Extract the (x, y) coordinate from the center of the cell holding the provided text.  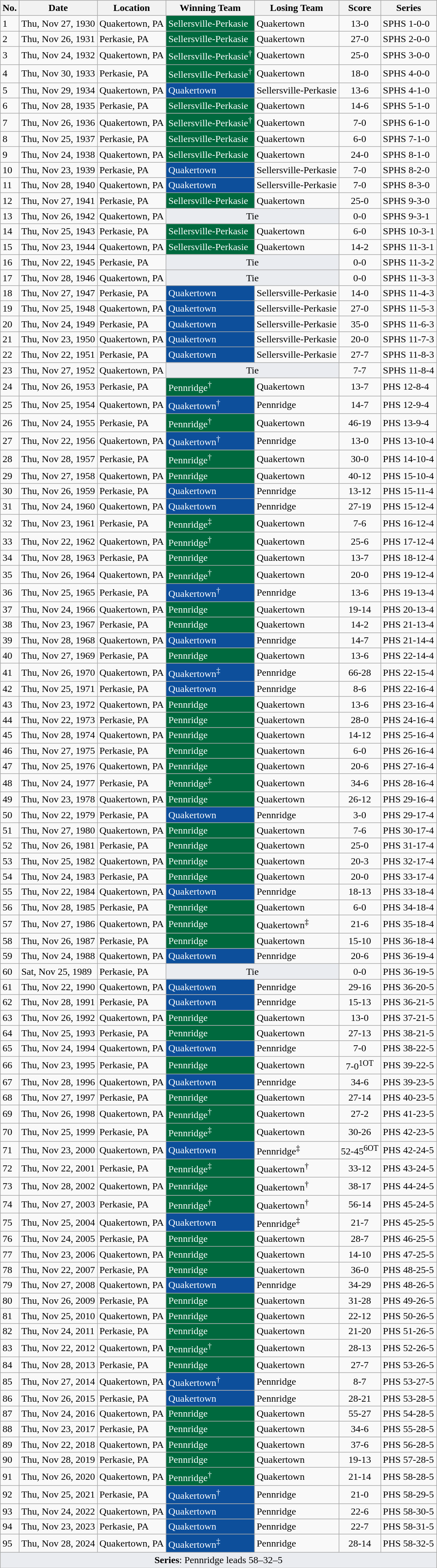
Thu, Nov 25, 1982 (58, 861)
Thu, Nov 27, 1997 (58, 1097)
PHS 41-23-5 (409, 1114)
PHS 58-31-5 (409, 1527)
38 (10, 625)
66 (10, 1065)
Thu, Nov 28, 2002 (58, 1186)
Thu, Nov 28, 1968 (58, 640)
Thu, Nov 26, 1998 (58, 1114)
SPHS 11-8-3 (409, 355)
Thu, Nov 25, 2010 (58, 1316)
52 (10, 846)
8-6 (360, 689)
SPHS 8-1-0 (409, 155)
34-29 (360, 1285)
70 (10, 1132)
27-2 (360, 1114)
81 (10, 1316)
65 (10, 1048)
Thu, Nov 28, 1985 (58, 907)
37-6 (360, 1445)
Thu, Nov 23, 1972 (58, 704)
14 (10, 231)
PHS 58-28-5 (409, 1477)
PHS 32-17-4 (409, 861)
14-10 (360, 1254)
Thu, Nov 24, 2022 (58, 1511)
59 (10, 956)
12 (10, 201)
1 (10, 23)
10 (10, 170)
Thu, Nov 26, 1970 (58, 673)
21-14 (360, 1477)
Thu, Nov 24, 1960 (58, 507)
71 (10, 1150)
PHS 26-16-4 (409, 751)
Thu, Nov 28, 1957 (58, 459)
39 (10, 640)
Thu, Nov 24, 1983 (58, 876)
Score (360, 8)
PHS 18-12-4 (409, 558)
PHS 19-13-4 (409, 592)
PHS 15-10-4 (409, 475)
PHS 29-17-4 (409, 815)
PHS 58-29-5 (409, 1495)
PHS 58-32-5 (409, 1543)
PHS 54-28-5 (409, 1413)
7-7 (360, 370)
18-0 (360, 74)
PHS 36-19-5 (409, 972)
83 (10, 1348)
PHS 21-13-4 (409, 625)
PHS 55-28-5 (409, 1429)
95 (10, 1543)
Thu, Nov 26, 2020 (58, 1477)
PHS 50-26-5 (409, 1316)
PHS 24-16-4 (409, 720)
SPHS 11-8-4 (409, 370)
29 (10, 475)
PHS 17-12-4 (409, 541)
SPHS 11-3-1 (409, 247)
PHS 16-12-4 (409, 524)
44 (10, 720)
PHS 42-24-5 (409, 1150)
18 (10, 293)
25-6 (360, 541)
19-13 (360, 1460)
No. (10, 8)
91 (10, 1477)
15 (10, 247)
7 (10, 122)
72 (10, 1169)
PHS 36-21-5 (409, 1002)
PHS 53-27-5 (409, 1381)
SPHS 2-0-0 (409, 39)
PHS 42-23-5 (409, 1132)
PHS 53-26-5 (409, 1365)
87 (10, 1413)
48 (10, 783)
Thu, Nov 28, 1940 (58, 185)
PHS 36-20-5 (409, 987)
Thu, Nov 27, 1975 (58, 751)
8 (10, 139)
PHS 40-23-5 (409, 1097)
3-0 (360, 815)
20-3 (360, 861)
Thu, Nov 26, 1959 (58, 491)
23 (10, 370)
24-0 (360, 155)
PHS 46-25-5 (409, 1239)
SPHS 11-3-3 (409, 278)
Thu, Nov 23, 1978 (58, 800)
Thu, Nov 26, 1981 (58, 846)
54 (10, 876)
73 (10, 1186)
Series (409, 8)
Thu, Nov 27, 1958 (58, 475)
35 (10, 575)
Thu, Nov 28, 1946 (58, 278)
41 (10, 673)
PHS 49-26-5 (409, 1301)
27-14 (360, 1097)
Thu, Nov 24, 1994 (58, 1048)
PHS 31-17-4 (409, 846)
PHS 14-10-4 (409, 459)
SPHS 8-2-0 (409, 170)
Thu, Nov 23, 1961 (58, 524)
76 (10, 1239)
8-7 (360, 1381)
Thu, Nov 22, 1945 (58, 262)
PHS 12-9-4 (409, 405)
36-0 (360, 1270)
Thu, Nov 24, 2005 (58, 1239)
77 (10, 1254)
4 (10, 74)
Thu, Nov 24, 1977 (58, 783)
Thu, Nov 28, 2013 (58, 1365)
Thu, Nov 23, 2023 (58, 1527)
Thu, Nov 25, 1937 (58, 139)
20 (10, 324)
SPHS 11-5-3 (409, 308)
Thu, Nov 24, 1932 (58, 56)
30-26 (360, 1132)
78 (10, 1270)
46-19 (360, 423)
90 (10, 1460)
Thu, Nov 26, 1964 (58, 575)
Thu, Nov 22, 1956 (58, 441)
SPHS 9-3-0 (409, 201)
Thu, Nov 30, 1933 (58, 74)
Thu, Nov 24, 2016 (58, 1413)
Thu, Nov 22, 1990 (58, 987)
Thu, Nov 26, 1953 (58, 387)
37 (10, 609)
PHS 25-16-4 (409, 735)
SPHS 11-4-3 (409, 293)
Thu, Nov 22, 2012 (58, 1348)
21-20 (360, 1331)
28-0 (360, 720)
PHS 38-22-5 (409, 1048)
Thu, Nov 26, 1931 (58, 39)
Thu, Nov 23, 1950 (58, 339)
88 (10, 1429)
56 (10, 907)
PHS 33-17-4 (409, 876)
PHS 52-26-5 (409, 1348)
92 (10, 1495)
13-12 (360, 491)
13 (10, 216)
47 (10, 766)
SPHS 7-1-0 (409, 139)
63 (10, 1018)
Thu, Nov 26, 1936 (58, 122)
74 (10, 1204)
60 (10, 972)
68 (10, 1097)
PHS 57-28-5 (409, 1460)
42 (10, 689)
PHS 39-23-5 (409, 1082)
SPHS 6-1-0 (409, 122)
PHS 48-26-5 (409, 1285)
Thu, Nov 26, 1992 (58, 1018)
51 (10, 830)
Thu, Nov 27, 2008 (58, 1285)
Thu, Nov 25, 1971 (58, 689)
PHS 29-16-4 (409, 800)
79 (10, 1285)
Series: Pennridge leads 58–32–5 (218, 1560)
PHS 36-19-4 (409, 956)
Thu, Nov 24, 1988 (58, 956)
SPHS 4-1-0 (409, 90)
PHS 53-28-5 (409, 1398)
PHS 15-12-4 (409, 507)
Thu, Nov 24, 1966 (58, 609)
28 (10, 459)
21 (10, 339)
PHS 45-24-5 (409, 1204)
15-13 (360, 1002)
PHS 12-8-4 (409, 387)
28-14 (360, 1543)
PHS 19-12-4 (409, 575)
17 (10, 278)
Thu, Nov 23, 1995 (58, 1065)
Thu, Nov 28, 2019 (58, 1460)
21-6 (360, 924)
PHS 47-25-5 (409, 1254)
7-01OT (360, 1065)
Thu, Nov 27, 1969 (58, 656)
PHS 37-21-5 (409, 1018)
26-12 (360, 800)
Thu, Nov 23, 2000 (58, 1150)
14-6 (360, 106)
Losing Team (297, 8)
27 (10, 441)
PHS 28-16-4 (409, 783)
6 (10, 106)
25 (10, 405)
19-14 (360, 609)
35-0 (360, 324)
Thu, Nov 28, 1996 (58, 1082)
PHS 39-22-5 (409, 1065)
Thu, Nov 24, 2011 (58, 1331)
62 (10, 1002)
Thu, Nov 24, 1949 (58, 324)
Thu, Nov 25, 1993 (58, 1033)
SPHS 1-0-0 (409, 23)
55 (10, 892)
Location (132, 8)
58 (10, 941)
31 (10, 507)
PHS 45-25-5 (409, 1222)
Thu, Nov 22, 1979 (58, 815)
PHS 22-16-4 (409, 689)
30 (10, 491)
26 (10, 423)
PHS 34-18-4 (409, 907)
SPHS 3-0-0 (409, 56)
75 (10, 1222)
28-7 (360, 1239)
PHS 33-18-4 (409, 892)
9 (10, 155)
Thu, Nov 28, 1991 (58, 1002)
27-19 (360, 507)
PHS 22-14-4 (409, 656)
93 (10, 1511)
19 (10, 308)
89 (10, 1445)
PHS 27-16-4 (409, 766)
Thu, Nov 22, 2001 (58, 1169)
Thu, Nov 25, 1976 (58, 766)
27-13 (360, 1033)
Thu, Nov 25, 2004 (58, 1222)
38-17 (360, 1186)
PHS 36-18-4 (409, 941)
18-13 (360, 892)
33-12 (360, 1169)
Thu, Nov 28, 1974 (58, 735)
PHS 23-16-4 (409, 704)
28-21 (360, 1398)
SPHS 10-3-1 (409, 231)
40 (10, 656)
84 (10, 1365)
PHS 22-15-4 (409, 673)
Thu, Nov 26, 2015 (58, 1398)
Thu, Nov 25, 1943 (58, 231)
30-0 (360, 459)
PHS 51-26-5 (409, 1331)
SPHS 5-1-0 (409, 106)
49 (10, 800)
Thu, Nov 27, 1930 (58, 23)
32 (10, 524)
56-14 (360, 1204)
PHS 38-21-5 (409, 1033)
40-12 (360, 475)
50 (10, 815)
Thu, Nov 24, 1938 (58, 155)
46 (10, 751)
85 (10, 1381)
Date (58, 8)
PHS 43-24-5 (409, 1169)
53 (10, 861)
22 (10, 355)
86 (10, 1398)
Thu, Nov 23, 2006 (58, 1254)
PHS 15-11-4 (409, 491)
24 (10, 387)
Sat, Nov 25, 1989 (58, 972)
64 (10, 1033)
Thu, Nov 23, 2017 (58, 1429)
Thu, Nov 22, 1973 (58, 720)
SPHS 11-7-3 (409, 339)
80 (10, 1301)
Winning Team (210, 8)
36 (10, 592)
Thu, Nov 25, 2021 (58, 1495)
Thu, Nov 28, 2024 (58, 1543)
Thu, Nov 25, 1999 (58, 1132)
16 (10, 262)
Thu, Nov 23, 1939 (58, 170)
SPHS 11-6-3 (409, 324)
Thu, Nov 25, 1954 (58, 405)
33 (10, 541)
PHS 35-18-4 (409, 924)
94 (10, 1527)
69 (10, 1114)
PHS 58-30-5 (409, 1511)
SPHS 4-0-0 (409, 74)
PHS 44-24-5 (409, 1186)
3 (10, 56)
Thu, Nov 24, 1955 (58, 423)
5 (10, 90)
Thu, Nov 26, 2009 (58, 1301)
Thu, Nov 27, 1986 (58, 924)
45 (10, 735)
Thu, Nov 26, 1987 (58, 941)
66-28 (360, 673)
22-7 (360, 1527)
2 (10, 39)
Thu, Nov 29, 1934 (58, 90)
55-27 (360, 1413)
PHS 30-17-4 (409, 830)
28-13 (360, 1348)
22-12 (360, 1316)
11 (10, 185)
Thu, Nov 25, 1948 (58, 308)
Thu, Nov 27, 1952 (58, 370)
SPHS 11-3-2 (409, 262)
14-0 (360, 293)
Thu, Nov 27, 1980 (58, 830)
43 (10, 704)
PHS 20-13-4 (409, 609)
34 (10, 558)
PHS 21-14-4 (409, 640)
52-456OT (360, 1150)
14-12 (360, 735)
Thu, Nov 26, 1942 (58, 216)
SPHS 8-3-0 (409, 185)
21-0 (360, 1495)
Thu, Nov 27, 2003 (58, 1204)
Thu, Nov 23, 1967 (58, 625)
31-28 (360, 1301)
SPHS 9-3-1 (409, 216)
21-7 (360, 1222)
61 (10, 987)
Thu, Nov 22, 2007 (58, 1270)
Thu, Nov 28, 1935 (58, 106)
Thu, Nov 25, 1965 (58, 592)
Thu, Nov 27, 2014 (58, 1381)
15-10 (360, 941)
PHS 13-9-4 (409, 423)
57 (10, 924)
PHS 48-25-5 (409, 1270)
82 (10, 1331)
67 (10, 1082)
Thu, Nov 27, 1947 (58, 293)
Thu, Nov 27, 1941 (58, 201)
22-6 (360, 1511)
29-16 (360, 987)
Thu, Nov 22, 1984 (58, 892)
Thu, Nov 23, 1944 (58, 247)
PHS 13-10-4 (409, 441)
Thu, Nov 22, 1962 (58, 541)
Thu, Nov 22, 1951 (58, 355)
Thu, Nov 22, 2018 (58, 1445)
Thu, Nov 28, 1963 (58, 558)
PHS 56-28-5 (409, 1445)
